Detect which cell encompasses the target text, then output its (X, Y) center coordinate. 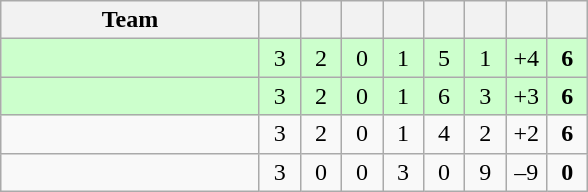
+4 (526, 58)
–9 (526, 172)
Team (130, 20)
+3 (526, 96)
5 (444, 58)
4 (444, 134)
9 (486, 172)
+2 (526, 134)
